Extract the (X, Y) coordinate from the center of the cell holding the provided text.  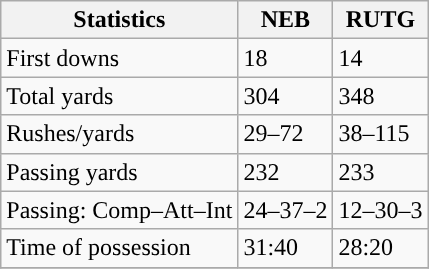
Statistics (120, 20)
Rushes/yards (120, 134)
28:20 (380, 248)
24–37–2 (286, 210)
348 (380, 96)
12–30–3 (380, 210)
304 (286, 96)
Passing yards (120, 172)
38–115 (380, 134)
18 (286, 58)
Total yards (120, 96)
14 (380, 58)
233 (380, 172)
29–72 (286, 134)
Passing: Comp–Att–Int (120, 210)
232 (286, 172)
31:40 (286, 248)
NEB (286, 20)
First downs (120, 58)
RUTG (380, 20)
Time of possession (120, 248)
